Return (X, Y) of the center of cell containing provided text 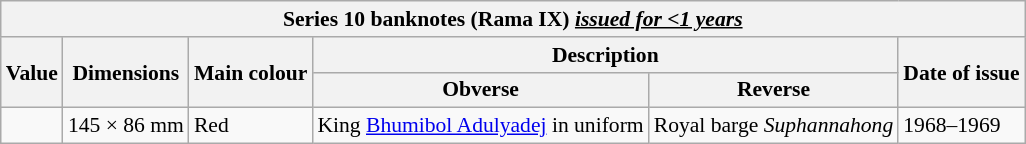
Main colour (250, 72)
Series 10 banknotes (Rama IX) issued for <1 years (513, 19)
Description (605, 55)
Value (32, 72)
Reverse (774, 90)
Dimensions (126, 72)
Date of issue (961, 72)
King Bhumibol Adulyadej in uniform (480, 126)
Royal barge Suphannahong (774, 126)
Obverse (480, 90)
Red (250, 126)
145 × 86 mm (126, 126)
1968–1969 (961, 126)
